Return [x, y] of the center of cell containing provided text 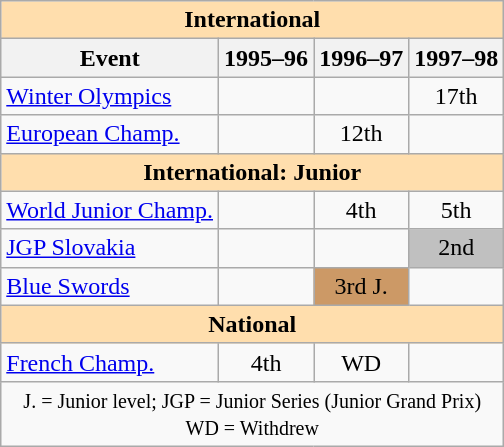
National [252, 324]
Event [110, 58]
2nd [456, 248]
1997–98 [456, 58]
1996–97 [362, 58]
European Champ. [110, 134]
J. = Junior level; JGP = Junior Series (Junior Grand Prix) WD = Withdrew [252, 414]
JGP Slovakia [110, 248]
Blue Swords [110, 286]
World Junior Champ. [110, 210]
French Champ. [110, 362]
WD [362, 362]
12th [362, 134]
International [252, 20]
5th [456, 210]
17th [456, 96]
International: Junior [252, 172]
3rd J. [362, 286]
1995–96 [266, 58]
Winter Olympics [110, 96]
